Locate the cell with the specified text and output its (X, Y) center coordinate. 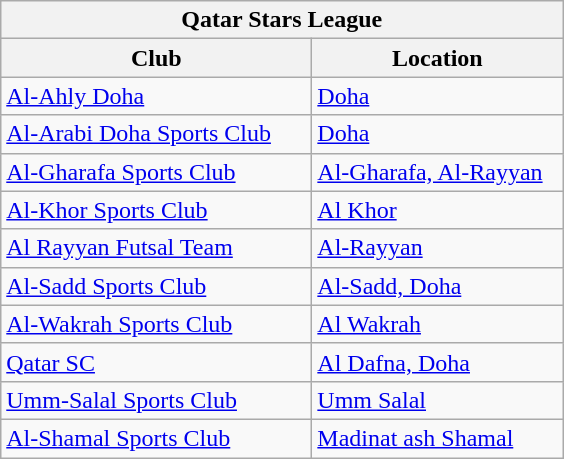
Al-Sadd Sports Club (156, 286)
Al Khor (438, 210)
Al-Ahly Doha (156, 96)
Club (156, 58)
Qatar Stars League (282, 20)
Al Dafna, Doha (438, 362)
Al-Wakrah Sports Club (156, 324)
Al-Gharafa Sports Club (156, 172)
Al Wakrah (438, 324)
Location (438, 58)
Al-Shamal Sports Club (156, 438)
Umm Salal (438, 400)
Al Rayyan Futsal Team (156, 248)
Al-Arabi Doha Sports Club (156, 134)
Al-Sadd, Doha (438, 286)
Al-Khor Sports Club (156, 210)
Qatar SC (156, 362)
Umm-Salal Sports Club (156, 400)
Al-Gharafa, Al-Rayyan (438, 172)
Madinat ash Shamal (438, 438)
Al-Rayyan (438, 248)
